Return the (X, Y) coordinate for the center point of the cell that contains the specified text.  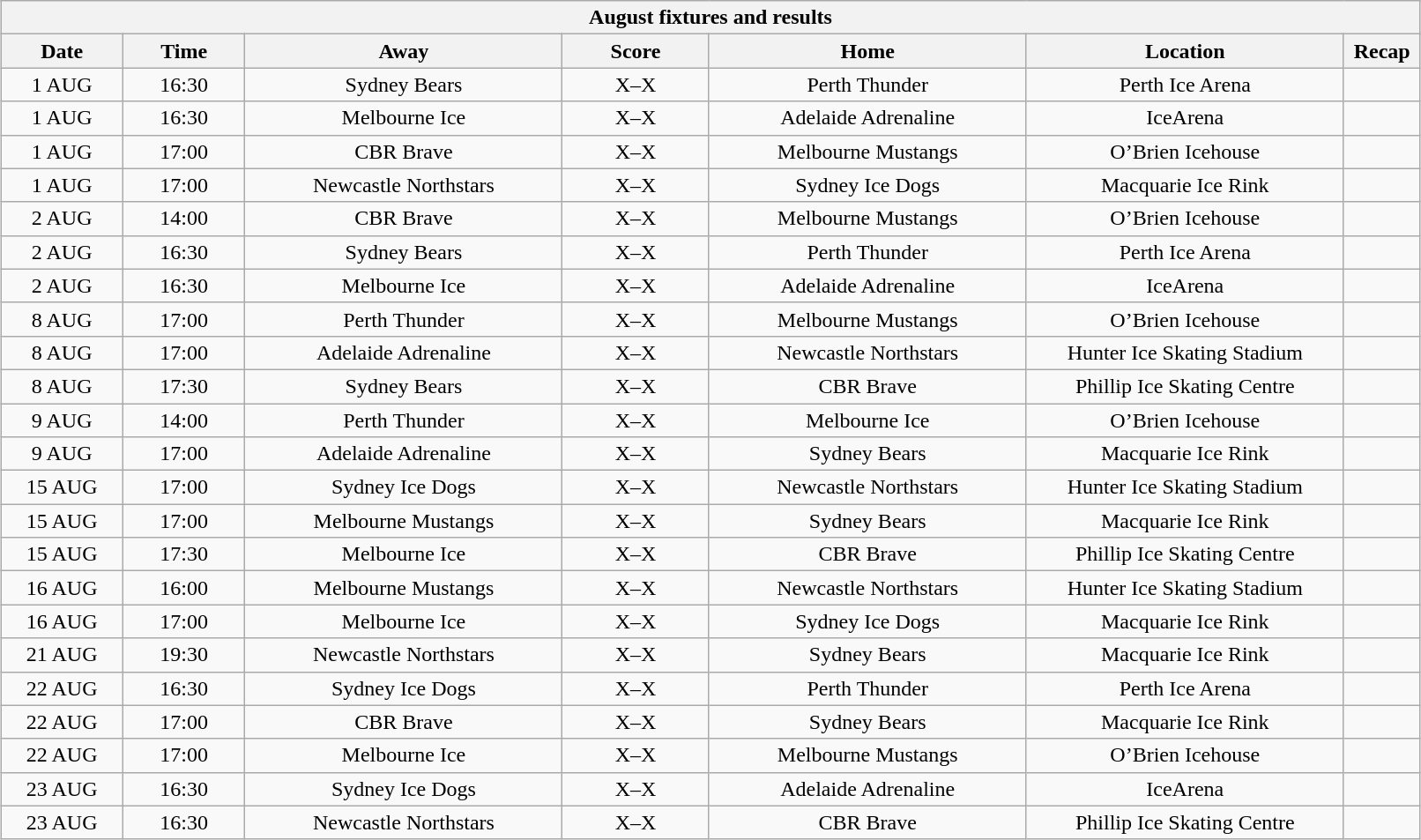
August fixtures and results (710, 18)
Location (1185, 51)
21 AUG (62, 655)
Away (404, 51)
Time (183, 51)
Home (867, 51)
Date (62, 51)
Recap (1382, 51)
19:30 (183, 655)
16:00 (183, 588)
Score (636, 51)
